Detect which cell encompasses the target text, then output its (x, y) center coordinate. 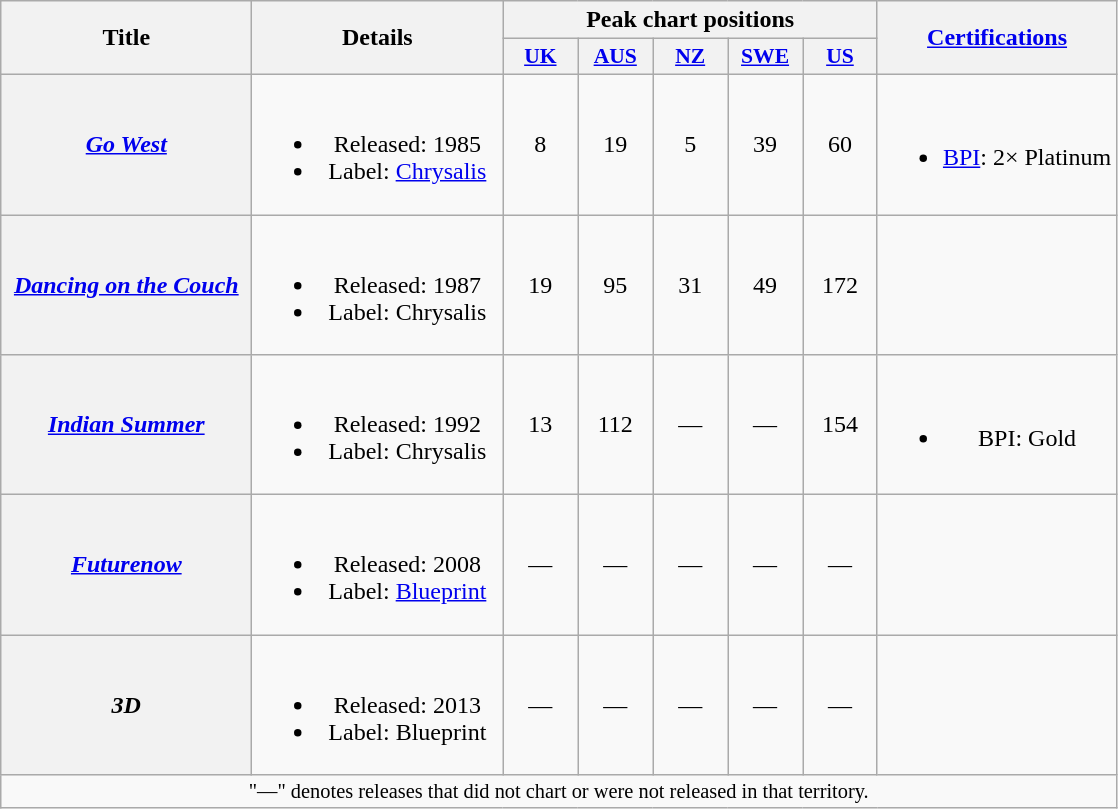
8 (540, 144)
Released: 1985Label: Chrysalis (378, 144)
US (840, 57)
3D (126, 705)
Futurenow (126, 565)
BPI: 2× Platinum (996, 144)
Certifications (996, 38)
60 (840, 144)
SWE (766, 57)
112 (616, 425)
Dancing on the Couch (126, 284)
NZ (690, 57)
Details (378, 38)
31 (690, 284)
Released: 2008Label: Blueprint (378, 565)
39 (766, 144)
Go West (126, 144)
49 (766, 284)
UK (540, 57)
172 (840, 284)
Indian Summer (126, 425)
Released: 1987Label: Chrysalis (378, 284)
95 (616, 284)
Released: 2013Label: Blueprint (378, 705)
BPI: Gold (996, 425)
Released: 1992Label: Chrysalis (378, 425)
Title (126, 38)
Peak chart positions (690, 20)
"—" denotes releases that did not chart or were not released in that territory. (559, 792)
13 (540, 425)
AUS (616, 57)
5 (690, 144)
154 (840, 425)
